Return [X, Y] of the center of cell containing provided text 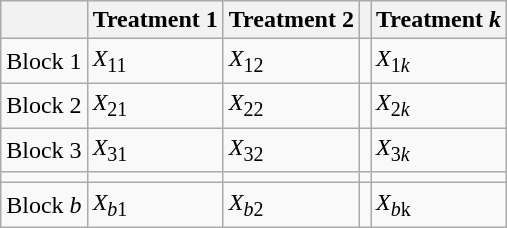
X22 [291, 105]
Block 1 [44, 61]
X21 [155, 105]
Block 2 [44, 105]
Xb2 [291, 205]
Block 3 [44, 150]
X1k [438, 61]
X11 [155, 61]
X32 [291, 150]
Xbk [438, 205]
X3k [438, 150]
Treatment 2 [291, 20]
Xb1 [155, 205]
Treatment k [438, 20]
X31 [155, 150]
X12 [291, 61]
Block b [44, 205]
Treatment 1 [155, 20]
X2k [438, 105]
